Identify which cell holds the provided text, then report its (x, y) central coordinate. 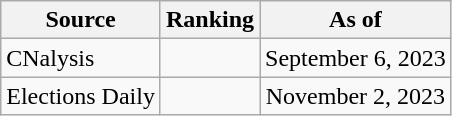
CNalysis (81, 58)
As of (356, 20)
November 2, 2023 (356, 96)
Source (81, 20)
September 6, 2023 (356, 58)
Elections Daily (81, 96)
Ranking (210, 20)
